Return the (x, y) coordinate for the center point of the cell that contains the specified text.  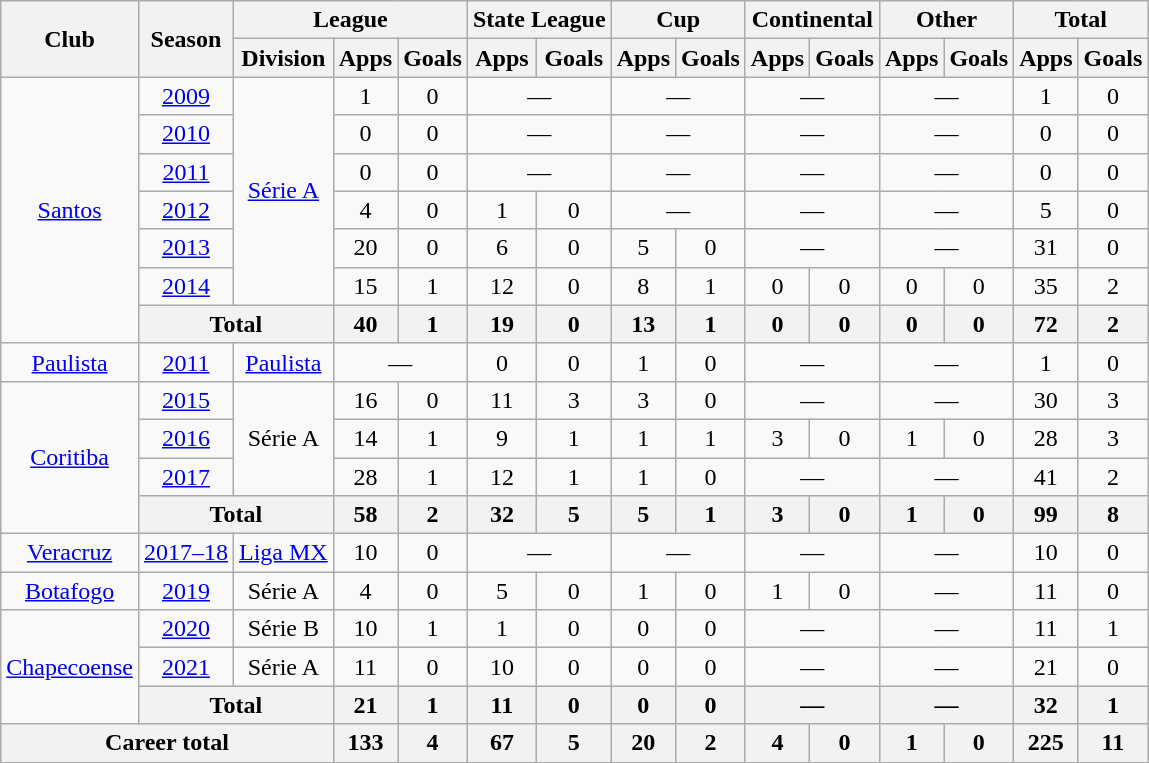
16 (365, 400)
9 (502, 438)
Liga MX (283, 553)
2009 (186, 96)
2020 (186, 629)
Chapecoense (70, 667)
2012 (186, 210)
99 (1046, 515)
40 (365, 324)
2017–18 (186, 553)
2019 (186, 591)
6 (502, 248)
Veracruz (70, 553)
Season (186, 39)
Club (70, 39)
Cup (678, 20)
225 (1046, 743)
Botafogo (70, 591)
19 (502, 324)
30 (1046, 400)
Other (946, 20)
2014 (186, 286)
58 (365, 515)
2017 (186, 477)
Division (283, 58)
41 (1046, 477)
Série B (283, 629)
2016 (186, 438)
133 (365, 743)
2013 (186, 248)
14 (365, 438)
72 (1046, 324)
35 (1046, 286)
2021 (186, 667)
67 (502, 743)
State League (539, 20)
2010 (186, 134)
Coritiba (70, 457)
League (350, 20)
2015 (186, 400)
Continental (812, 20)
15 (365, 286)
Career total (167, 743)
31 (1046, 248)
13 (643, 324)
Santos (70, 210)
